Extract the (x, y) coordinate from the center of the cell holding the provided text.  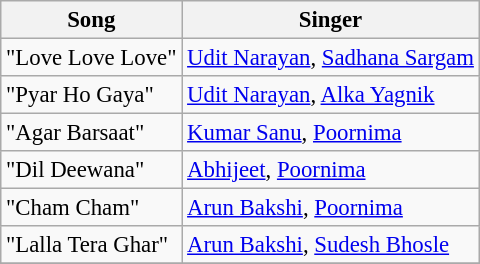
"Love Love Love" (92, 58)
Arun Bakshi, Sudesh Bhosle (330, 245)
Udit Narayan, Alka Yagnik (330, 95)
Abhijeet, Poornima (330, 170)
Song (92, 20)
"Dil Deewana" (92, 170)
Arun Bakshi, Poornima (330, 208)
Kumar Sanu, Poornima (330, 133)
"Lalla Tera Ghar" (92, 245)
"Cham Cham" (92, 208)
Udit Narayan, Sadhana Sargam (330, 58)
Singer (330, 20)
"Pyar Ho Gaya" (92, 95)
"Agar Barsaat" (92, 133)
